Provide the (x, y) coordinate of the cell's center where the given text is located.  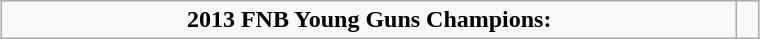
2013 FNB Young Guns Champions: (370, 20)
